Search for the cell housing the specified text and yield its [X, Y] center coordinate. 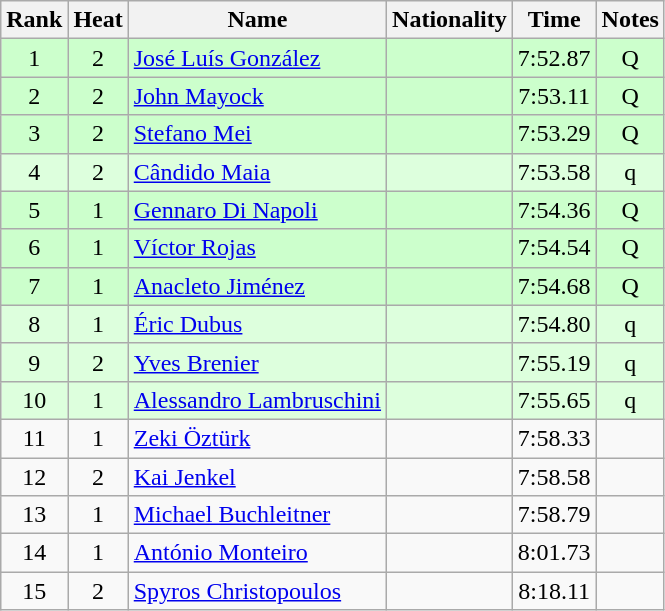
3 [34, 134]
Yves Brenier [257, 362]
8:01.73 [554, 553]
Heat [98, 20]
9 [34, 362]
7 [34, 286]
Rank [34, 20]
Stefano Mei [257, 134]
Anacleto Jiménez [257, 286]
7:54.54 [554, 248]
7:58.33 [554, 438]
10 [34, 400]
António Monteiro [257, 553]
7:53.58 [554, 172]
7:58.58 [554, 477]
7:55.65 [554, 400]
7:53.11 [554, 96]
Alessandro Lambruschini [257, 400]
Cândido Maia [257, 172]
John Mayock [257, 96]
Time [554, 20]
6 [34, 248]
Kai Jenkel [257, 477]
11 [34, 438]
Nationality [450, 20]
8:18.11 [554, 591]
José Luís González [257, 58]
15 [34, 591]
7:58.79 [554, 515]
Name [257, 20]
Víctor Rojas [257, 248]
Michael Buchleitner [257, 515]
13 [34, 515]
7:54.80 [554, 324]
5 [34, 210]
8 [34, 324]
7:54.68 [554, 286]
Gennaro Di Napoli [257, 210]
Éric Dubus [257, 324]
Zeki Öztürk [257, 438]
Notes [630, 20]
14 [34, 553]
7:53.29 [554, 134]
7:52.87 [554, 58]
Spyros Christopoulos [257, 591]
4 [34, 172]
12 [34, 477]
7:54.36 [554, 210]
7:55.19 [554, 362]
